Detect which cell encompasses the target text, then output its (x, y) center coordinate. 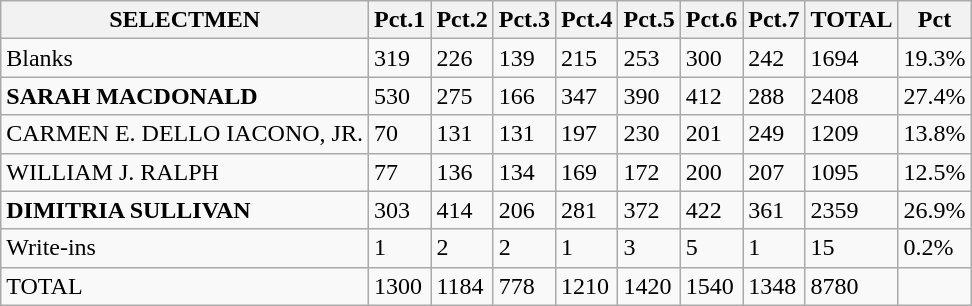
197 (587, 134)
27.4% (934, 96)
169 (587, 172)
390 (649, 96)
136 (462, 172)
201 (711, 134)
Pct.3 (524, 20)
Pct.7 (774, 20)
Blanks (185, 58)
372 (649, 210)
70 (399, 134)
13.8% (934, 134)
253 (649, 58)
Write-ins (185, 248)
1300 (399, 286)
139 (524, 58)
1348 (774, 286)
200 (711, 172)
1095 (852, 172)
0.2% (934, 248)
8780 (852, 286)
778 (524, 286)
300 (711, 58)
5 (711, 248)
347 (587, 96)
1210 (587, 286)
DIMITRIA SULLIVAN (185, 210)
207 (774, 172)
288 (774, 96)
414 (462, 210)
CARMEN E. DELLO IACONO, JR. (185, 134)
319 (399, 58)
281 (587, 210)
1209 (852, 134)
Pct.4 (587, 20)
3 (649, 248)
Pct.6 (711, 20)
226 (462, 58)
Pct (934, 20)
215 (587, 58)
SELECTMEN (185, 20)
Pct.1 (399, 20)
1184 (462, 286)
422 (711, 210)
303 (399, 210)
275 (462, 96)
2359 (852, 210)
134 (524, 172)
WILLIAM J. RALPH (185, 172)
230 (649, 134)
Pct.2 (462, 20)
242 (774, 58)
19.3% (934, 58)
166 (524, 96)
Pct.5 (649, 20)
1420 (649, 286)
26.9% (934, 210)
172 (649, 172)
206 (524, 210)
249 (774, 134)
1540 (711, 286)
12.5% (934, 172)
2408 (852, 96)
361 (774, 210)
15 (852, 248)
530 (399, 96)
SARAH MACDONALD (185, 96)
412 (711, 96)
77 (399, 172)
1694 (852, 58)
